Provide the (x, y) coordinate of the cell's center where the given text is located.  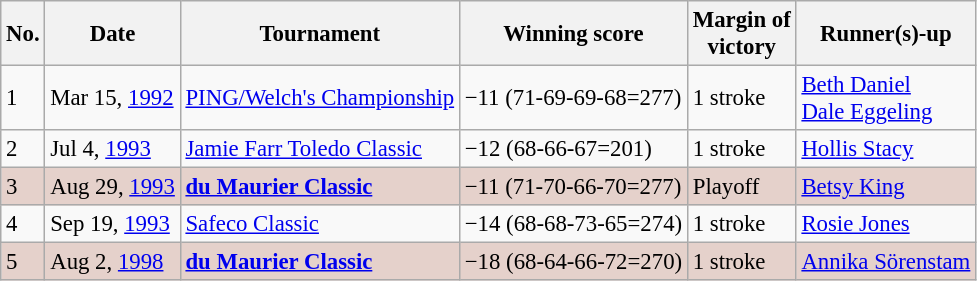
−12 (68-66-67=201) (573, 149)
Tournament (320, 34)
Aug 29, 1993 (112, 187)
−11 (71-70-66-70=277) (573, 187)
Mar 15, 1992 (112, 98)
−11 (71-69-69-68=277) (573, 98)
4 (23, 224)
Rosie Jones (886, 224)
5 (23, 262)
Beth Daniel Dale Eggeling (886, 98)
Jul 4, 1993 (112, 149)
PING/Welch's Championship (320, 98)
1 (23, 98)
Sep 19, 1993 (112, 224)
−14 (68-68-73-65=274) (573, 224)
Betsy King (886, 187)
Aug 2, 1998 (112, 262)
Jamie Farr Toledo Classic (320, 149)
3 (23, 187)
Safeco Classic (320, 224)
−18 (68-64-66-72=270) (573, 262)
Annika Sörenstam (886, 262)
Hollis Stacy (886, 149)
Winning score (573, 34)
2 (23, 149)
Runner(s)-up (886, 34)
Playoff (742, 187)
No. (23, 34)
Date (112, 34)
Margin ofvictory (742, 34)
